Find where the given text appears and provide that cell's center as [X, Y] coordinate. 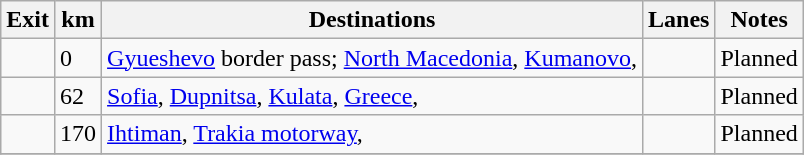
0 [78, 58]
Sofia, Dupnitsa, Kulata, Greece, [372, 96]
Destinations [372, 20]
Ihtiman, Trakia motorway, [372, 134]
Exit [28, 20]
Gyueshevo border pass; North Macedonia, Kumanovo, [372, 58]
km [78, 20]
Notes [759, 20]
170 [78, 134]
Lanes [679, 20]
62 [78, 96]
